From the cell containing the given text, extract its center point as [x, y] coordinate. 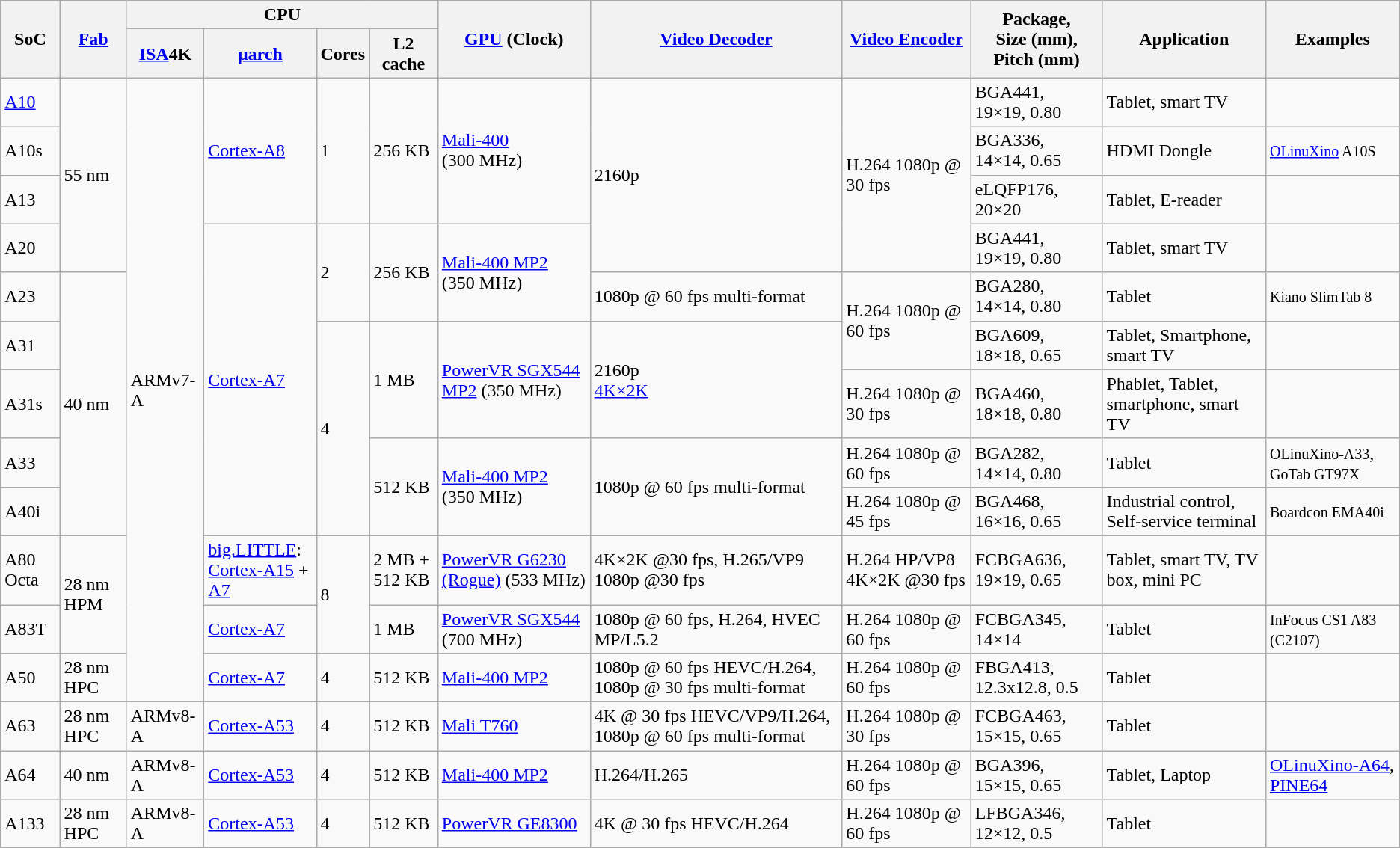
4K @ 30 fps HEVC/VP9/H.264, 1080p @ 60 fps multi-format [716, 727]
Cortex-A8 [260, 151]
Tablet, Smartphone, smart TV [1185, 345]
μarch [260, 54]
Video Decoder [716, 39]
BGA280, 14×14, 0.80 [1037, 296]
Fab [93, 39]
A33 [30, 462]
ISA4K [165, 54]
55 nm [93, 175]
A31 [30, 345]
SoC [30, 39]
BGA460, 18×18, 0.80 [1037, 404]
FCBGA463, 15×15, 0.65 [1037, 727]
OLinuXino A10S [1333, 151]
Package,Size (mm), Pitch (mm) [1037, 39]
Mali T760 [514, 727]
PowerVR SGX544 MP2 (350 MHz) [514, 380]
A63 [30, 727]
Tablet, E-reader [1185, 199]
2 MB +512 KB [404, 570]
A20 [30, 248]
2160p [716, 175]
Cores [343, 54]
1080p @ 60 fps, H.264, HVEC MP/L5.2 [716, 628]
Industrial control, Self-service terminal [1185, 511]
HDMI Dongle [1185, 151]
2 [343, 272]
Tablet, Laptop [1185, 775]
8 [343, 594]
L2 cache [404, 54]
GPU (Clock) [514, 39]
Examples [1333, 39]
big.LITTLE:Cortex-A15 + A7 [260, 570]
1 [343, 151]
PowerVR G6230 (Rogue) (533 MHz) [514, 570]
H.264 1080p @ 45 fps [906, 511]
A23 [30, 296]
Mali-400 (300 MHz) [514, 151]
BGA396, 15×15, 0.65 [1037, 775]
PowerVR SGX544 (700 MHz) [514, 628]
Kiano SlimTab 8 [1333, 296]
H.264 HP/VP8 4K×2K @30 fps [906, 570]
A40i [30, 511]
Application [1185, 39]
A64 [30, 775]
1080p @ 60 fps HEVC/H.264, 1080p @ 30 fps multi-format [716, 678]
Phablet, Tablet, smartphone, smart TV [1185, 404]
H.264/H.265 [716, 775]
BGA282, 14×14, 0.80 [1037, 462]
A13 [30, 199]
2160p4K×2K [716, 380]
LFBGA346, 12×12, 0.5 [1037, 824]
A83T [30, 628]
A133 [30, 824]
FCBGA345, 14×14 [1037, 628]
A31s [30, 404]
4K @ 30 fps HEVC/H.264 [716, 824]
FCBGA636, 19×19, 0.65 [1037, 570]
PowerVR GE8300 [514, 824]
CPU [282, 15]
A10s [30, 151]
28 nmHPM [93, 594]
4K×2K @30 fps, H.265/VP9 1080p @30 fps [716, 570]
BGA336, 14×14, 0.65 [1037, 151]
Boardcon EMA40i [1333, 511]
A10 [30, 102]
Tablet, smart TV, TV box, mini PC [1185, 570]
eLQFP176, 20×20 [1037, 199]
OLinuXino-A64, PINE64 [1333, 775]
FBGA413, 12.3x12.8, 0.5 [1037, 678]
A50 [30, 678]
InFocus CS1 A83 (C2107) [1333, 628]
ARMv7-A [165, 390]
BGA609, 18×18, 0.65 [1037, 345]
A80 Octa [30, 570]
BGA468, 16×16, 0.65 [1037, 511]
OLinuXino-A33, GoTab GT97X [1333, 462]
Video Encoder [906, 39]
